Search for the cell housing the specified text and yield its [X, Y] center coordinate. 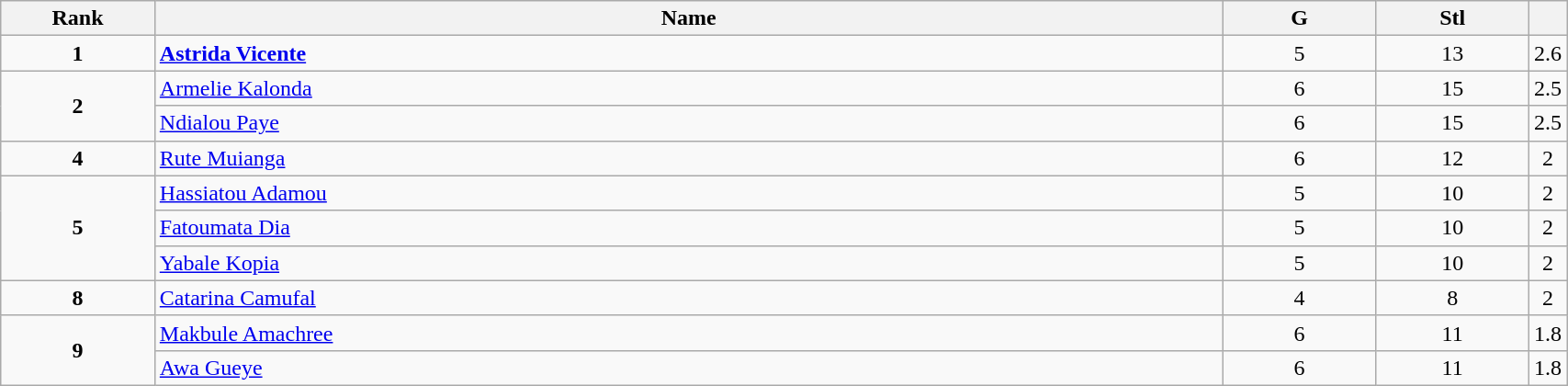
Rank [78, 18]
Hassiatou Adamou [689, 193]
Yabale Kopia [689, 263]
Astrida Vicente [689, 53]
Awa Gueye [689, 368]
Fatoumata Dia [689, 228]
Name [689, 18]
Stl [1453, 18]
Ndialou Paye [689, 123]
Makbule Amachree [689, 333]
Catarina Camufal [689, 298]
13 [1453, 53]
12 [1453, 158]
9 [78, 350]
1 [78, 53]
2.6 [1549, 53]
Armelie Kalonda [689, 88]
Rute Muianga [689, 158]
G [1299, 18]
